Determine the (x, y) coordinate at the center of the cell enclosing the given text.  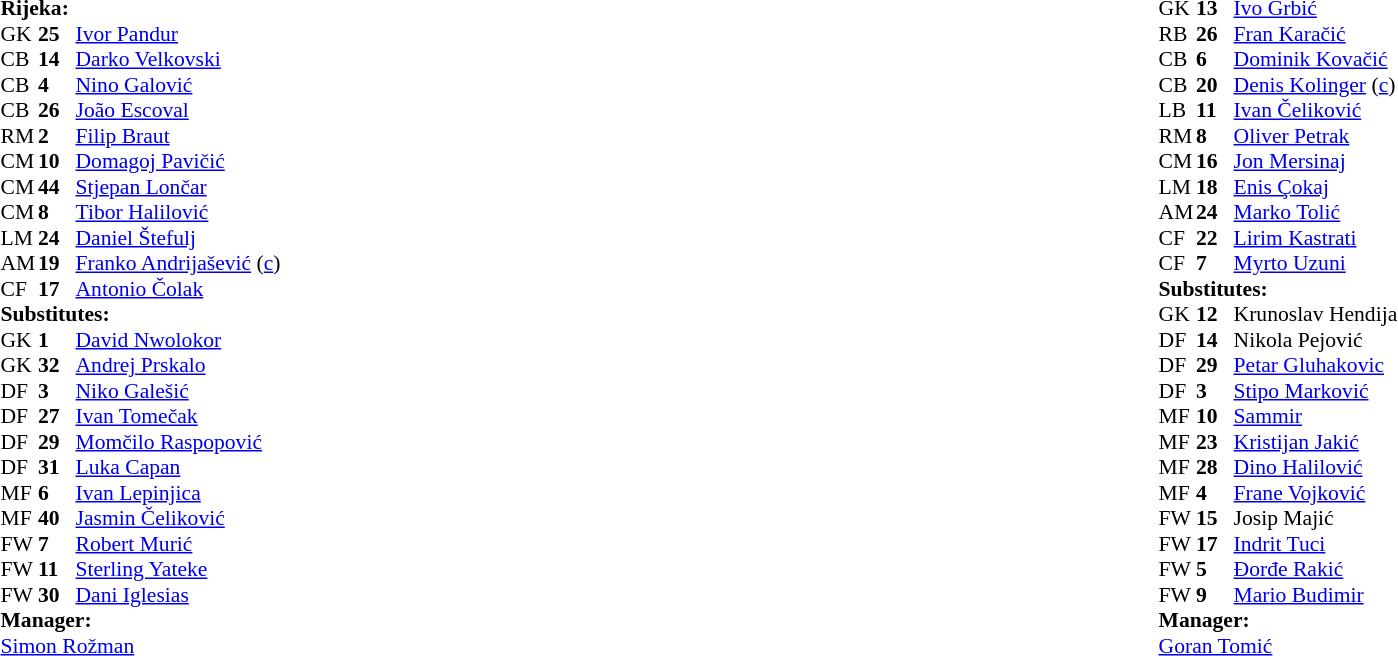
16 (1215, 161)
Momčilo Raspopović (211, 442)
Andrej Prskalo (211, 365)
Jasmin Čeliković (211, 519)
30 (57, 595)
Stjepan Lončar (211, 187)
44 (57, 187)
18 (1215, 187)
15 (1215, 519)
Manager: (172, 621)
RB (1178, 34)
25 (57, 34)
32 (57, 365)
Darko Velkovski (211, 59)
22 (1215, 238)
12 (1215, 315)
LB (1178, 111)
Substitutes: (172, 315)
Nino Galović (211, 85)
Ivor Pandur (211, 34)
David Nwolokor (211, 340)
Dani Iglesias (211, 595)
20 (1215, 85)
31 (57, 467)
9 (1215, 595)
Filip Braut (211, 136)
Robert Murić (211, 544)
Tibor Halilović (211, 213)
Domagoj Pavičić (211, 161)
Niko Galešić (211, 391)
Sterling Yateke (211, 569)
2 (57, 136)
Ivan Lepinjica (211, 493)
Luka Capan (211, 467)
23 (1215, 442)
27 (57, 417)
João Escoval (211, 111)
1 (57, 340)
Ivan Tomečak (211, 417)
Antonio Čolak (211, 289)
5 (1215, 569)
28 (1215, 467)
19 (57, 263)
40 (57, 519)
Daniel Štefulj (211, 238)
Franko Andrijašević (c) (211, 263)
